Provide the [x, y] coordinate of the cell's center where the given text is located.  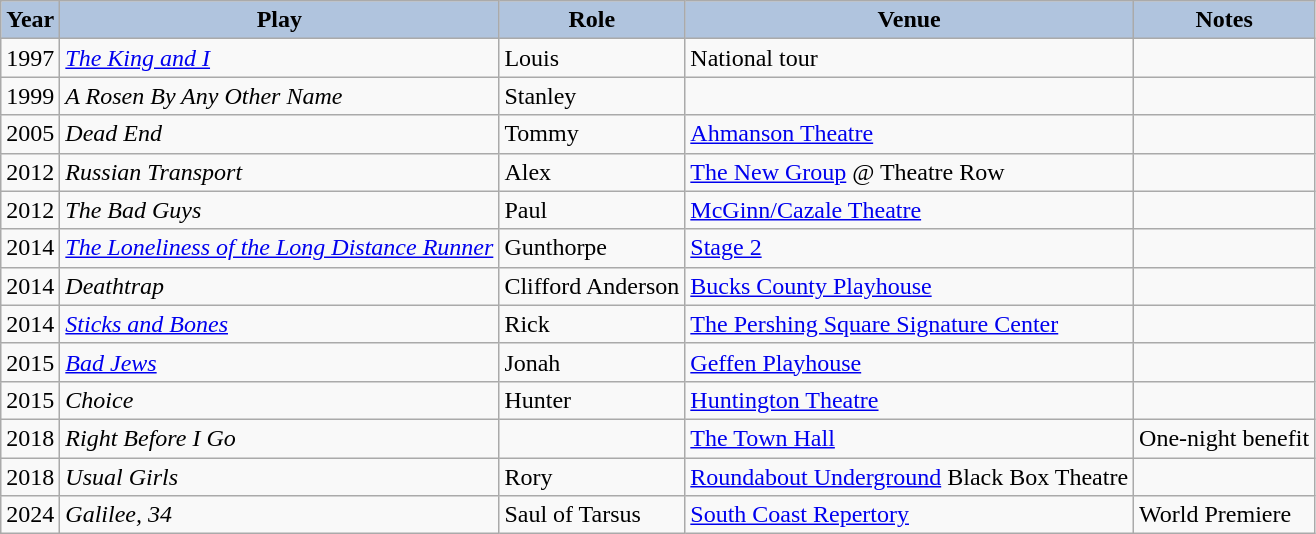
Russian Transport [280, 172]
Rory [592, 477]
Galilee, 34 [280, 515]
Ahmanson Theatre [910, 134]
One-night benefit [1224, 438]
1997 [30, 58]
Notes [1224, 20]
Dead End [280, 134]
Louis [592, 58]
Rick [592, 324]
The Loneliness of the Long Distance Runner [280, 248]
1999 [30, 96]
Sticks and Bones [280, 324]
McGinn/Cazale Theatre [910, 210]
The New Group @ Theatre Row [910, 172]
Choice [280, 400]
Stanley [592, 96]
Year [30, 20]
Tommy [592, 134]
Jonah [592, 362]
2005 [30, 134]
Venue [910, 20]
The King and I [280, 58]
Usual Girls [280, 477]
The Bad Guys [280, 210]
National tour [910, 58]
The Pershing Square Signature Center [910, 324]
Hunter [592, 400]
Clifford Anderson [592, 286]
World Premiere [1224, 515]
Stage 2 [910, 248]
Paul [592, 210]
Play [280, 20]
Bad Jews [280, 362]
Geffen Playhouse [910, 362]
Alex [592, 172]
South Coast Repertory [910, 515]
Gunthorpe [592, 248]
Saul of Tarsus [592, 515]
Right Before I Go [280, 438]
The Town Hall [910, 438]
A Rosen By Any Other Name [280, 96]
2024 [30, 515]
Huntington Theatre [910, 400]
Deathtrap [280, 286]
Role [592, 20]
Bucks County Playhouse [910, 286]
Roundabout Underground Black Box Theatre [910, 477]
